For the text-containing cell, return its midpoint in (x, y) coordinate format. 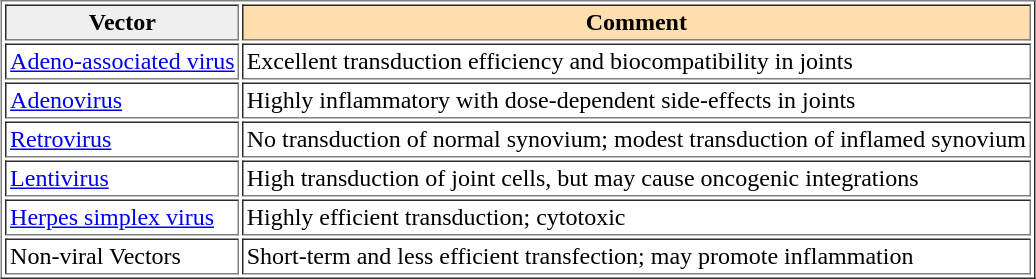
Highly inflammatory with dose-dependent side-effects in joints (636, 100)
Herpes simplex virus (123, 218)
High transduction of joint cells, but may cause oncogenic integrations (636, 178)
No transduction of normal synovium; modest transduction of inflamed synovium (636, 140)
Highly efficient transduction; cytotoxic (636, 218)
Vector (123, 22)
Non-viral Vectors (123, 256)
Adenovirus (123, 100)
Short-term and less efficient transfection; may promote inflammation (636, 256)
Lentivirus (123, 178)
Comment (636, 22)
Retrovirus (123, 140)
Excellent transduction efficiency and biocompatibility in joints (636, 62)
Adeno-associated virus (123, 62)
